Provide the (X, Y) coordinate of the cell's center where the given text is located.  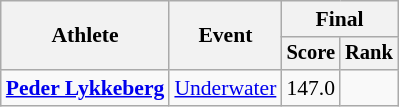
Peder Lykkeberg (86, 88)
147.0 (310, 88)
Score (310, 54)
Event (225, 36)
Underwater (225, 88)
Athlete (86, 36)
Rank (369, 54)
Final (339, 19)
